Scan for the cell matching the given text and deliver its (X, Y) coordinate at center. 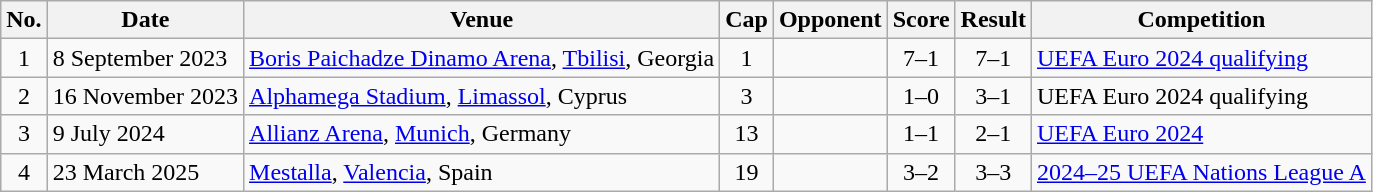
19 (747, 172)
Cap (747, 20)
4 (24, 172)
9 July 2024 (145, 134)
16 November 2023 (145, 96)
2–1 (993, 134)
3–3 (993, 172)
Mestalla, Valencia, Spain (482, 172)
Alphamega Stadium, Limassol, Cyprus (482, 96)
UEFA Euro 2024 (1201, 134)
Opponent (830, 20)
13 (747, 134)
1–1 (921, 134)
No. (24, 20)
Boris Paichadze Dinamo Arena, Tbilisi, Georgia (482, 58)
3–2 (921, 172)
3–1 (993, 96)
23 March 2025 (145, 172)
2 (24, 96)
Competition (1201, 20)
Venue (482, 20)
8 September 2023 (145, 58)
Allianz Arena, Munich, Germany (482, 134)
1–0 (921, 96)
Score (921, 20)
Date (145, 20)
2024–25 UEFA Nations League A (1201, 172)
Result (993, 20)
